Extract the (x, y) coordinate from the center of the cell holding the provided text.  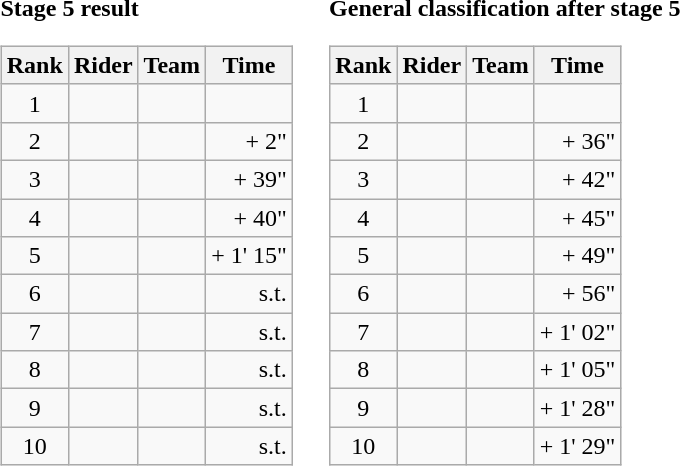
+ 56" (578, 294)
+ 45" (578, 217)
+ 39" (250, 179)
+ 49" (578, 256)
+ 1' 15" (250, 256)
+ 1' 29" (578, 446)
+ 2" (250, 141)
+ 1' 05" (578, 370)
+ 1' 28" (578, 408)
+ 36" (578, 141)
+ 42" (578, 179)
+ 40" (250, 217)
+ 1' 02" (578, 332)
